Search for the cell housing the specified text and yield its [x, y] center coordinate. 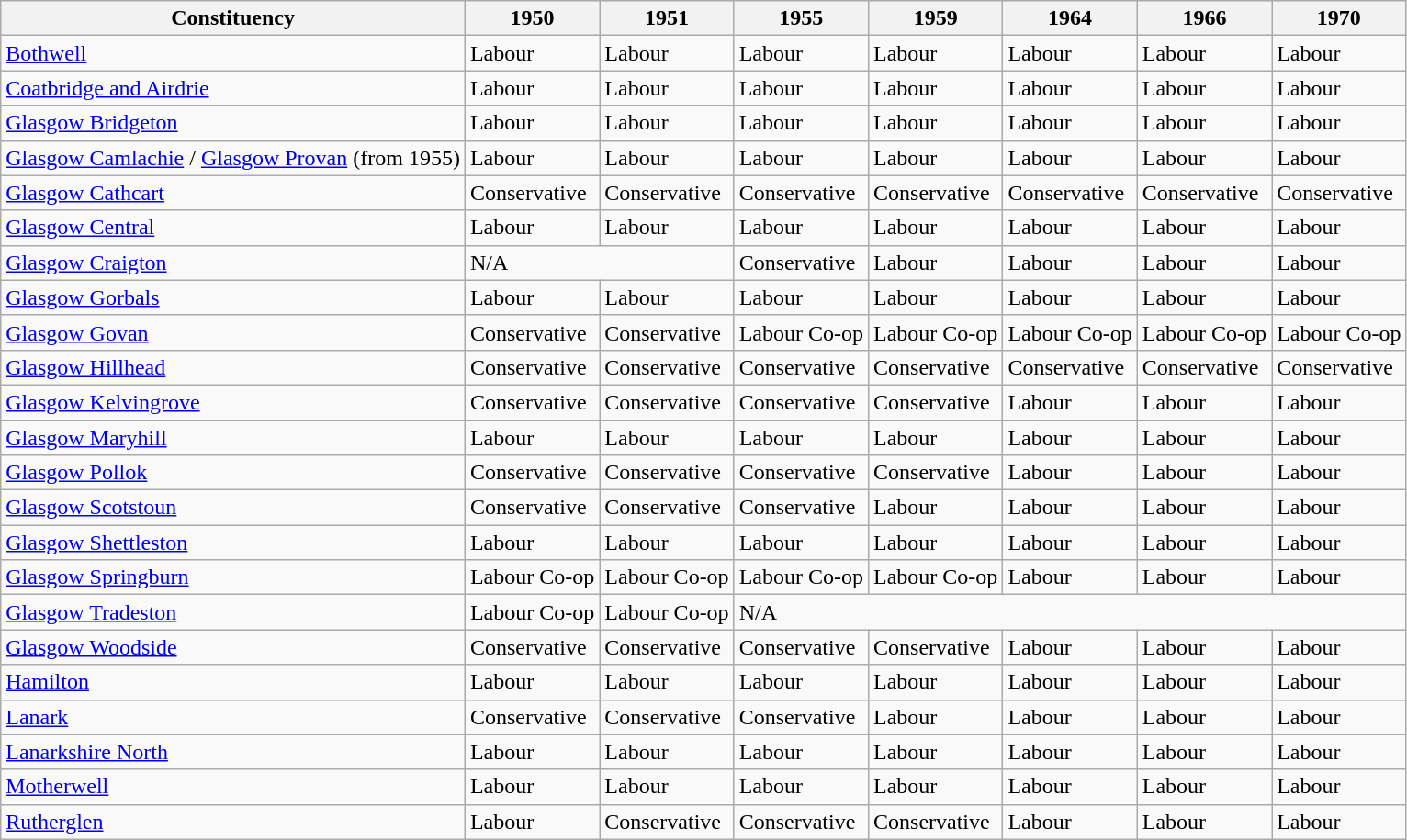
Glasgow Kelvingrove [233, 402]
Coatbridge and Airdrie [233, 88]
Glasgow Govan [233, 332]
Lanarkshire North [233, 752]
1966 [1204, 18]
Motherwell [233, 787]
Glasgow Cathcart [233, 193]
Hamilton [233, 682]
1970 [1339, 18]
1950 [532, 18]
Glasgow Tradeston [233, 612]
Glasgow Scotstoun [233, 508]
Glasgow Camlachie / Glasgow Provan (from 1955) [233, 158]
Glasgow Hillhead [233, 367]
1964 [1070, 18]
Bothwell [233, 53]
Glasgow Central [233, 228]
Rutherglen [233, 822]
Glasgow Woodside [233, 647]
1955 [801, 18]
Glasgow Bridgeton [233, 123]
Lanark [233, 717]
Glasgow Springburn [233, 577]
1959 [936, 18]
Glasgow Shettleston [233, 543]
Glasgow Maryhill [233, 438]
Glasgow Gorbals [233, 297]
Glasgow Craigton [233, 263]
Glasgow Pollok [233, 473]
Constituency [233, 18]
1951 [667, 18]
